Return (X, Y) of the center of cell containing provided text 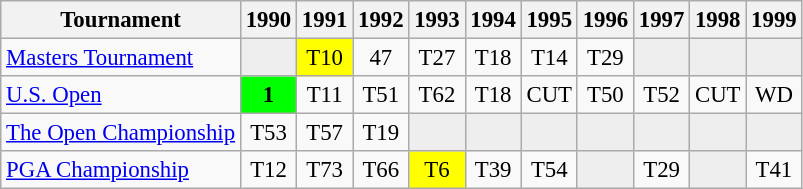
Tournament (121, 20)
1990 (268, 20)
T52 (661, 95)
T11 (325, 95)
PGA Championship (121, 170)
T10 (325, 58)
1999 (774, 20)
T39 (493, 170)
1994 (493, 20)
1 (268, 95)
T14 (549, 58)
1991 (325, 20)
T50 (605, 95)
T57 (325, 133)
T19 (381, 133)
1997 (661, 20)
47 (381, 58)
WD (774, 95)
T53 (268, 133)
The Open Championship (121, 133)
T54 (549, 170)
T62 (437, 95)
T73 (325, 170)
1998 (718, 20)
U.S. Open (121, 95)
T66 (381, 170)
T41 (774, 170)
T27 (437, 58)
1996 (605, 20)
Masters Tournament (121, 58)
T6 (437, 170)
1995 (549, 20)
T12 (268, 170)
1993 (437, 20)
1992 (381, 20)
T51 (381, 95)
